Search for the cell housing the specified text and yield its [X, Y] center coordinate. 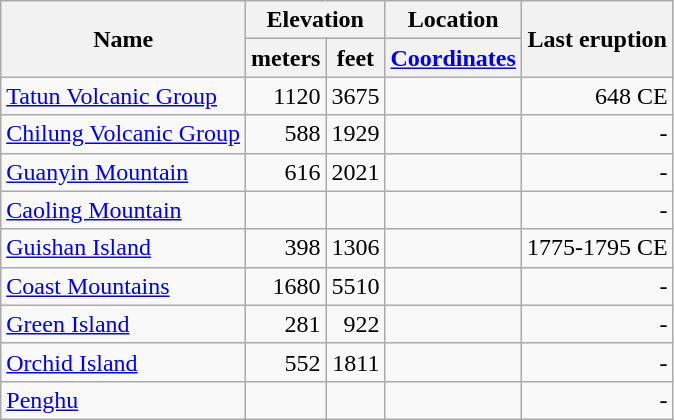
1929 [356, 134]
2021 [356, 172]
552 [286, 362]
1306 [356, 248]
Name [124, 39]
1811 [356, 362]
Location [453, 20]
398 [286, 248]
588 [286, 134]
Orchid Island [124, 362]
Elevation [316, 20]
648 CE [597, 96]
meters [286, 58]
Coordinates [453, 58]
281 [286, 324]
Guishan Island [124, 248]
Penghu [124, 400]
Tatun Volcanic Group [124, 96]
922 [356, 324]
Chilung Volcanic Group [124, 134]
Caoling Mountain [124, 210]
Coast Mountains [124, 286]
1120 [286, 96]
3675 [356, 96]
5510 [356, 286]
1775-1795 CE [597, 248]
1680 [286, 286]
Last eruption [597, 39]
616 [286, 172]
Guanyin Mountain [124, 172]
Green Island [124, 324]
feet [356, 58]
